Return the (X, Y) coordinate for the center point of the cell that contains the specified text.  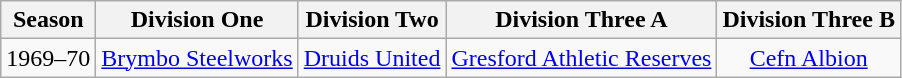
Druids United (372, 58)
Cefn Albion (809, 58)
Division Two (372, 20)
Division Three B (809, 20)
Season (48, 20)
Division One (197, 20)
Gresford Athletic Reserves (582, 58)
Brymbo Steelworks (197, 58)
1969–70 (48, 58)
Division Three A (582, 20)
